Provide the (x, y) coordinate of the cell's center where the given text is located.  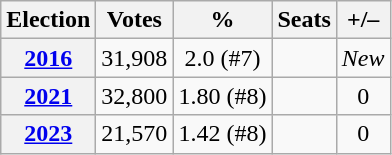
New (363, 58)
Seats (304, 20)
21,570 (134, 134)
2016 (48, 58)
Election (48, 20)
2.0 (#7) (222, 58)
2023 (48, 134)
Votes (134, 20)
1.80 (#8) (222, 96)
2021 (48, 96)
32,800 (134, 96)
+/– (363, 20)
1.42 (#8) (222, 134)
31,908 (134, 58)
% (222, 20)
